Return the [X, Y] coordinate for the center point of the cell that contains the specified text.  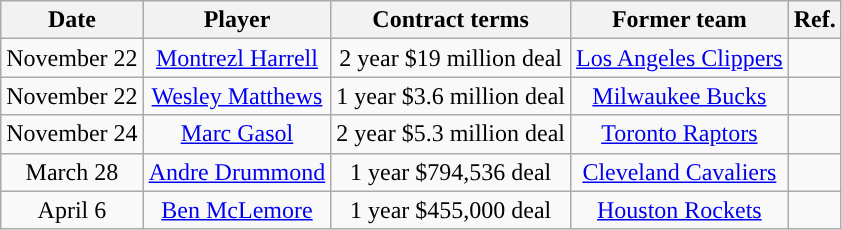
2 year $5.3 million deal [451, 134]
Toronto Raptors [679, 134]
1 year $3.6 million deal [451, 96]
Montrezl Harrell [237, 58]
Player [237, 20]
Ref. [814, 20]
Contract terms [451, 20]
Houston Rockets [679, 210]
Marc Gasol [237, 134]
2 year $19 million deal [451, 58]
Wesley Matthews [237, 96]
1 year $455,000 deal [451, 210]
April 6 [72, 210]
Date [72, 20]
November 24 [72, 134]
Former team [679, 20]
1 year $794,536 deal [451, 172]
Cleveland Cavaliers [679, 172]
Los Angeles Clippers [679, 58]
Andre Drummond [237, 172]
March 28 [72, 172]
Milwaukee Bucks [679, 96]
Ben McLemore [237, 210]
